Capture the cell that displays the provided text and extract its [x, y] central coordinate. 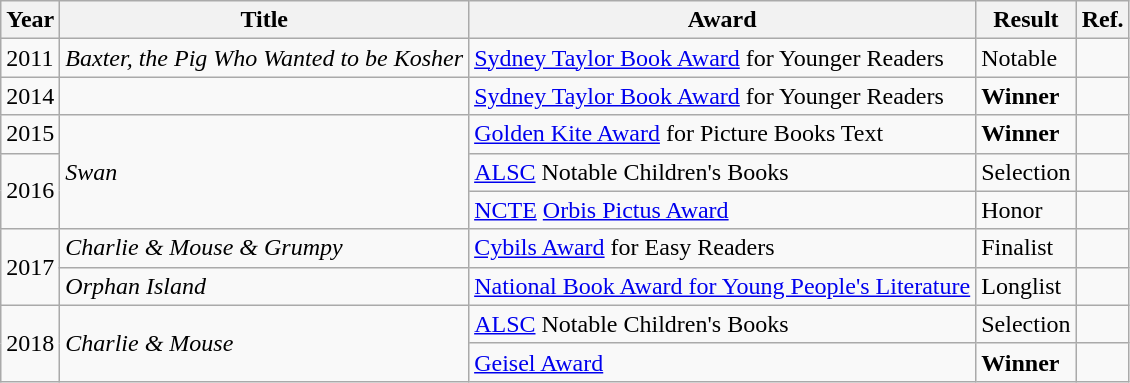
Year [30, 20]
2017 [30, 267]
Baxter, the Pig Who Wanted to be Kosher [264, 58]
Geisel Award [722, 362]
Cybils Award for Easy Readers [722, 248]
Golden Kite Award for Picture Books Text [722, 134]
NCTE Orbis Pictus Award [722, 210]
2015 [30, 134]
Finalist [1026, 248]
Swan [264, 172]
Charlie & Mouse [264, 343]
Ref. [1102, 20]
2014 [30, 96]
Title [264, 20]
Result [1026, 20]
Award [722, 20]
Honor [1026, 210]
Notable [1026, 58]
National Book Award for Young People's Literature [722, 286]
2016 [30, 191]
Orphan Island [264, 286]
2018 [30, 343]
Longlist [1026, 286]
Charlie & Mouse & Grumpy [264, 248]
2011 [30, 58]
